Capture the cell that displays the provided text and extract its [X, Y] central coordinate. 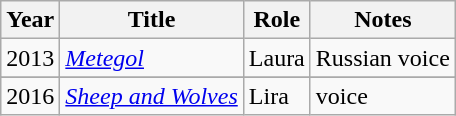
Notes [382, 20]
Role [276, 20]
voice [382, 96]
2013 [30, 58]
2016 [30, 96]
Laura [276, 58]
Lira [276, 96]
Russian voice [382, 58]
Sheep and Wolves [152, 96]
Title [152, 20]
Year [30, 20]
Metegol [152, 58]
